Detect which cell encompasses the target text, then output its [x, y] center coordinate. 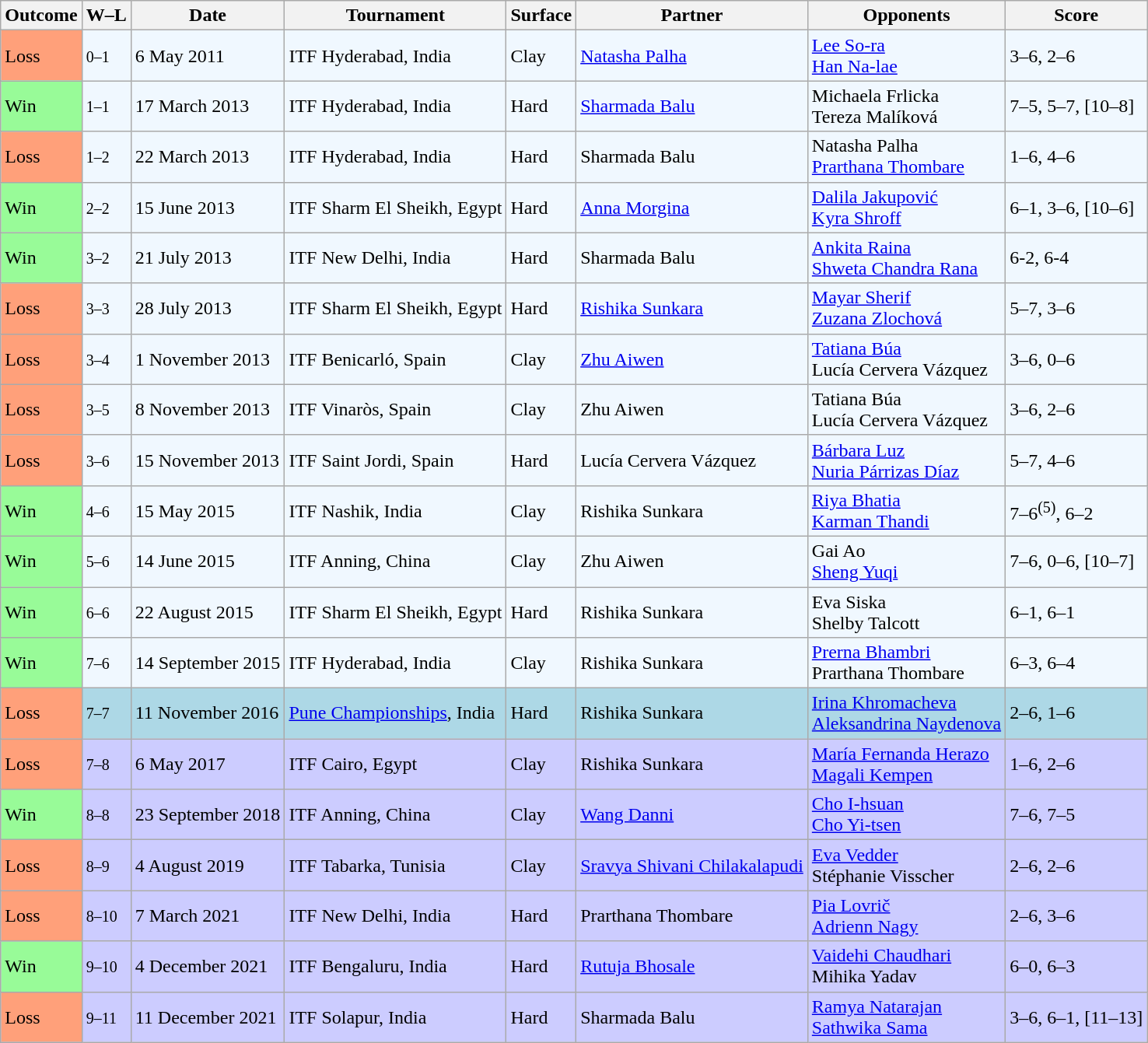
6 May 2017 [208, 764]
Sravya Shivani Chilakalapudi [692, 865]
8–10 [106, 916]
ITF Tabarka, Tunisia [395, 865]
9–11 [106, 1017]
ITF Benicarló, Spain [395, 359]
0–1 [106, 56]
7–6, 0–6, [10–7] [1076, 562]
15 November 2013 [208, 460]
11 December 2021 [208, 1017]
6–6 [106, 611]
17 March 2013 [208, 106]
Wang Danni [692, 815]
ITF Cairo, Egypt [395, 764]
22 March 2013 [208, 157]
W–L [106, 16]
7–6(5), 6–2 [1076, 510]
Natasha Palha [692, 56]
6 May 2011 [208, 56]
Eva Vedder Stéphanie Visscher [906, 865]
8–9 [106, 865]
7–8 [106, 764]
Tournament [395, 16]
5–7, 3–6 [1076, 308]
7–5, 5–7, [10–8] [1076, 106]
ITF Solapur, India [395, 1017]
Michaela Frlicka Tereza Malíková [906, 106]
7–6 [106, 663]
1–6, 4–6 [1076, 157]
6–0, 6–3 [1076, 966]
Lee So-ra Han Na-lae [906, 56]
28 July 2013 [208, 308]
6–3, 6–4 [1076, 663]
2–2 [106, 207]
Score [1076, 16]
14 June 2015 [208, 562]
5–6 [106, 562]
ITF Saint Jordi, Spain [395, 460]
7–6, 7–5 [1076, 815]
22 August 2015 [208, 611]
23 September 2018 [208, 815]
Ankita Raina Shweta Chandra Rana [906, 258]
21 July 2013 [208, 258]
Vaidehi Chaudhari Mihika Yadav [906, 966]
1–2 [106, 157]
Cho I-hsuan Cho Yi-tsen [906, 815]
Dalila Jakupović Kyra Shroff [906, 207]
Natasha Palha Prarthana Thombare [906, 157]
Rutuja Bhosale [692, 966]
3–4 [106, 359]
Surface [541, 16]
3–5 [106, 409]
6–1, 6–1 [1076, 611]
14 September 2015 [208, 663]
4 December 2021 [208, 966]
Irina Khromacheva Aleksandrina Naydenova [906, 714]
Prerna Bhambri Prarthana Thombare [906, 663]
Opponents [906, 16]
Ramya Natarajan Sathwika Sama [906, 1017]
6-2, 6-4 [1076, 258]
6–1, 3–6, [10–6] [1076, 207]
9–10 [106, 966]
Prarthana Thombare [692, 916]
Bárbara Luz Nuria Párrizas Díaz [906, 460]
ITF Vinaròs, Spain [395, 409]
Riya Bhatia Karman Thandi [906, 510]
7 March 2021 [208, 916]
15 May 2015 [208, 510]
1–6, 2–6 [1076, 764]
3–6, 0–6 [1076, 359]
5–7, 4–6 [1076, 460]
Date [208, 16]
7–7 [106, 714]
ITF Nashik, India [395, 510]
8–8 [106, 815]
3–6 [106, 460]
3–2 [106, 258]
2–6, 3–6 [1076, 916]
3–3 [106, 308]
Pune Championships, India [395, 714]
María Fernanda Herazo Magali Kempen [906, 764]
Outcome [41, 16]
Lucía Cervera Vázquez [692, 460]
Pia Lovrič Adrienn Nagy [906, 916]
1 November 2013 [208, 359]
Mayar Sherif Zuzana Zlochová [906, 308]
2–6, 2–6 [1076, 865]
4 August 2019 [208, 865]
Anna Morgina [692, 207]
15 June 2013 [208, 207]
4–6 [106, 510]
2–6, 1–6 [1076, 714]
3–6, 6–1, [11–13] [1076, 1017]
1–1 [106, 106]
ITF Bengaluru, India [395, 966]
Partner [692, 16]
Gai Ao Sheng Yuqi [906, 562]
11 November 2016 [208, 714]
Eva Siska Shelby Talcott [906, 611]
8 November 2013 [208, 409]
